Locate the cell with the specified text and output its [X, Y] center coordinate. 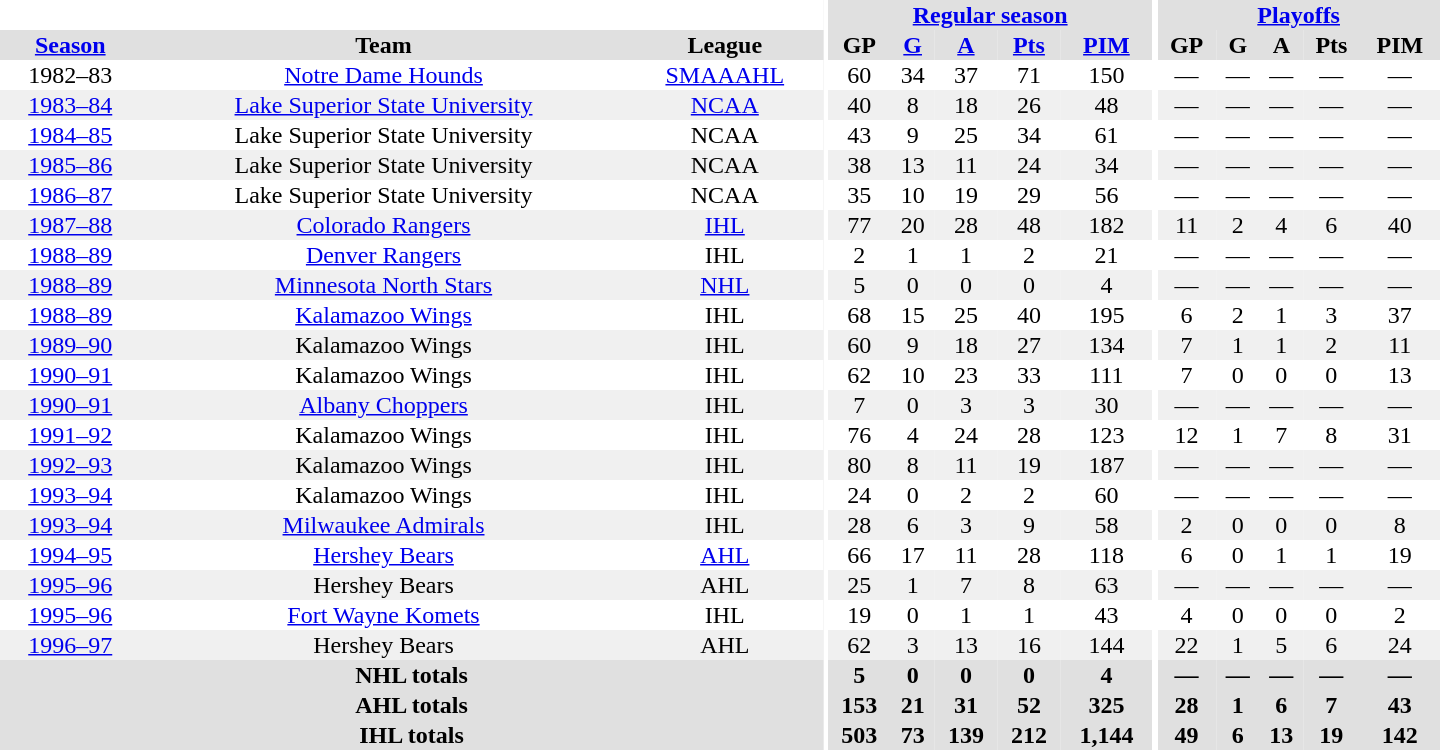
Season [70, 45]
NHL [726, 285]
325 [1106, 705]
49 [1186, 735]
118 [1106, 555]
15 [913, 315]
61 [1106, 135]
63 [1106, 585]
Albany Choppers [384, 405]
1985–86 [70, 165]
Playoffs [1298, 15]
144 [1106, 645]
23 [966, 375]
1992–93 [70, 465]
Minnesota North Stars [384, 285]
80 [860, 465]
League [726, 45]
111 [1106, 375]
153 [860, 705]
76 [860, 435]
1996–97 [70, 645]
182 [1106, 225]
22 [1186, 645]
1987–88 [70, 225]
Regular season [990, 15]
Fort Wayne Komets [384, 615]
68 [860, 315]
77 [860, 225]
33 [1028, 375]
66 [860, 555]
35 [860, 195]
38 [860, 165]
30 [1106, 405]
73 [913, 735]
IHL totals [412, 735]
Colorado Rangers [384, 225]
1983–84 [70, 105]
1989–90 [70, 345]
1991–92 [70, 435]
12 [1186, 435]
187 [1106, 465]
Denver Rangers [384, 255]
20 [913, 225]
1986–87 [70, 195]
503 [860, 735]
Team [384, 45]
212 [1028, 735]
142 [1400, 735]
16 [1028, 645]
17 [913, 555]
1994–95 [70, 555]
AHL totals [412, 705]
1982–83 [70, 75]
134 [1106, 345]
58 [1106, 525]
139 [966, 735]
Milwaukee Admirals [384, 525]
29 [1028, 195]
26 [1028, 105]
195 [1106, 315]
27 [1028, 345]
150 [1106, 75]
71 [1028, 75]
Notre Dame Hounds [384, 75]
NHL totals [412, 675]
1984–85 [70, 135]
52 [1028, 705]
SMAAAHL [726, 75]
123 [1106, 435]
56 [1106, 195]
1,144 [1106, 735]
